Locate the cell with the specified text and output its (X, Y) center coordinate. 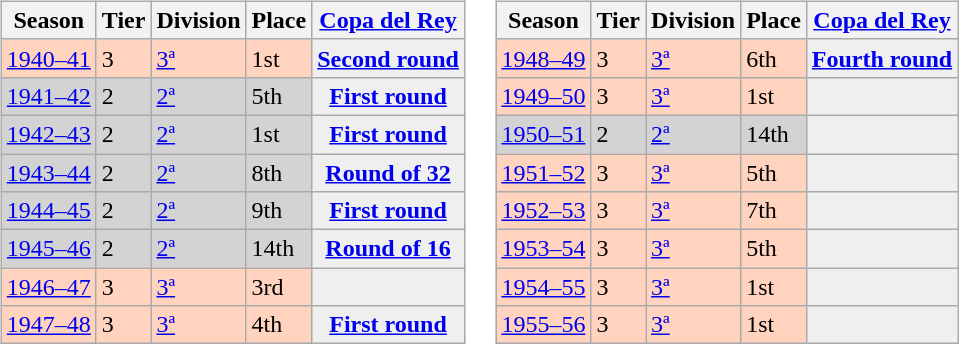
8th (279, 173)
1955–56 (544, 325)
1945–46 (48, 249)
Second round (388, 58)
7th (774, 211)
1954–55 (544, 287)
1946–47 (48, 287)
1953–54 (544, 249)
6th (774, 58)
Fourth round (882, 58)
1944–45 (48, 211)
1947–48 (48, 325)
1950–51 (544, 134)
1943–44 (48, 173)
1949–50 (544, 96)
4th (279, 325)
1951–52 (544, 173)
1948–49 (544, 58)
1942–43 (48, 134)
1941–42 (48, 96)
3rd (279, 287)
1940–41 (48, 58)
Round of 16 (388, 249)
1952–53 (544, 211)
9th (279, 211)
Round of 32 (388, 173)
